Find where the given text appears and provide that cell's center as [X, Y] coordinate. 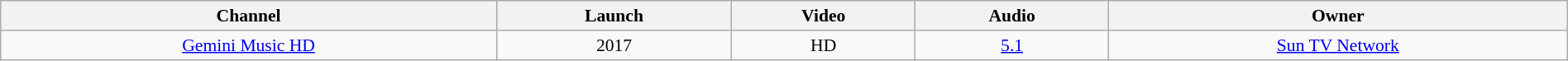
Audio [1012, 16]
Launch [614, 16]
Gemini Music HD [249, 45]
5.1 [1012, 45]
2017 [614, 45]
Sun TV Network [1338, 45]
Owner [1338, 16]
Video [824, 16]
Channel [249, 16]
HD [824, 45]
